Extract the (X, Y) coordinate from the center of the cell holding the provided text.  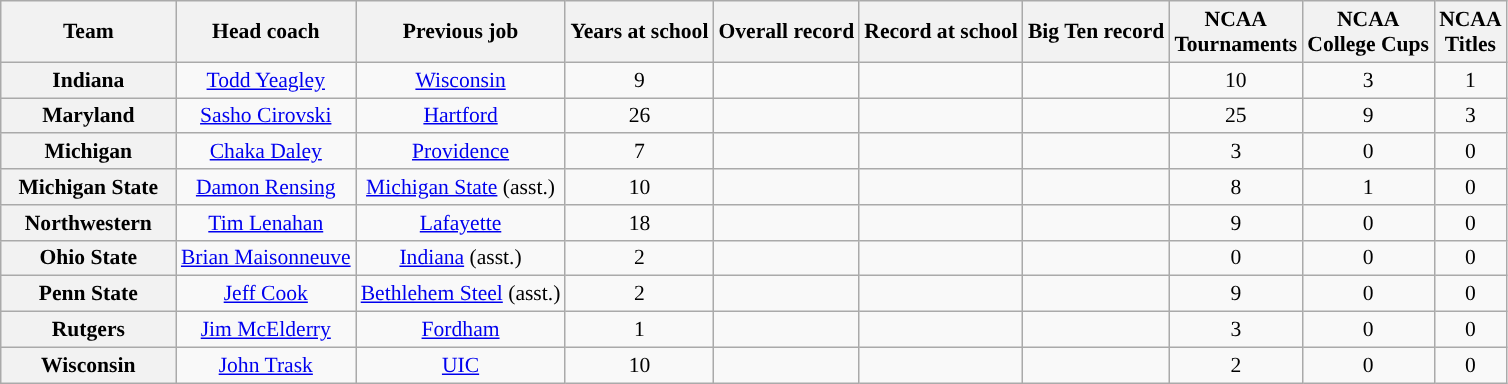
26 (639, 116)
Lafayette (461, 223)
Overall record (786, 32)
25 (1236, 116)
Jeff Cook (266, 294)
Indiana (asst.) (461, 258)
Ohio State (88, 258)
Rutgers (88, 330)
Providence (461, 152)
Previous job (461, 32)
Todd Yeagley (266, 80)
Damon Rensing (266, 187)
7 (639, 152)
Maryland (88, 116)
Hartford (461, 116)
Tim Lenahan (266, 223)
Team (88, 32)
Michigan State (asst.) (461, 187)
Record at school (941, 32)
UIC (461, 365)
18 (639, 223)
Big Ten record (1096, 32)
Brian Maisonneuve (266, 258)
John Trask (266, 365)
Sasho Cirovski (266, 116)
Michigan State (88, 187)
Penn State (88, 294)
Bethlehem Steel (asst.) (461, 294)
Fordham (461, 330)
Indiana (88, 80)
8 (1236, 187)
NCAATitles (1470, 32)
NCAACollege Cups (1368, 32)
Jim McElderry (266, 330)
Northwestern (88, 223)
Michigan (88, 152)
Chaka Daley (266, 152)
Years at school (639, 32)
Head coach (266, 32)
NCAATournaments (1236, 32)
